Locate the cell with the specified text and output its (X, Y) center coordinate. 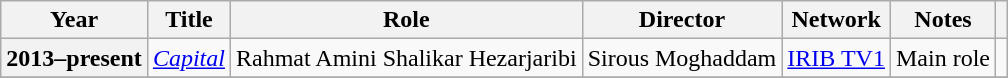
IRIB TV1 (836, 58)
Network (836, 20)
Director (682, 20)
Role (406, 20)
Sirous Moghaddam (682, 58)
Rahmat Amini Shalikar Hezarjaribi (406, 58)
Year (74, 20)
Notes (942, 20)
Capital (188, 58)
2013–present (74, 58)
Main role (942, 58)
Title (188, 20)
